Extract the [x, y] coordinate from the center of the cell holding the provided text.  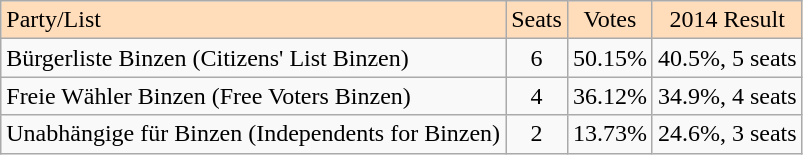
34.9%, 4 seats [727, 96]
2014 Result [727, 20]
Freie Wähler Binzen (Free Voters Binzen) [254, 96]
Party/List [254, 20]
Unabhängige für Binzen (Independents for Binzen) [254, 134]
50.15% [610, 58]
2 [537, 134]
40.5%, 5 seats [727, 58]
6 [537, 58]
Seats [537, 20]
36.12% [610, 96]
Bürgerliste Binzen (Citizens' List Binzen) [254, 58]
24.6%, 3 seats [727, 134]
4 [537, 96]
Votes [610, 20]
13.73% [610, 134]
